Extract the (x, y) coordinate from the center of the cell holding the provided text.  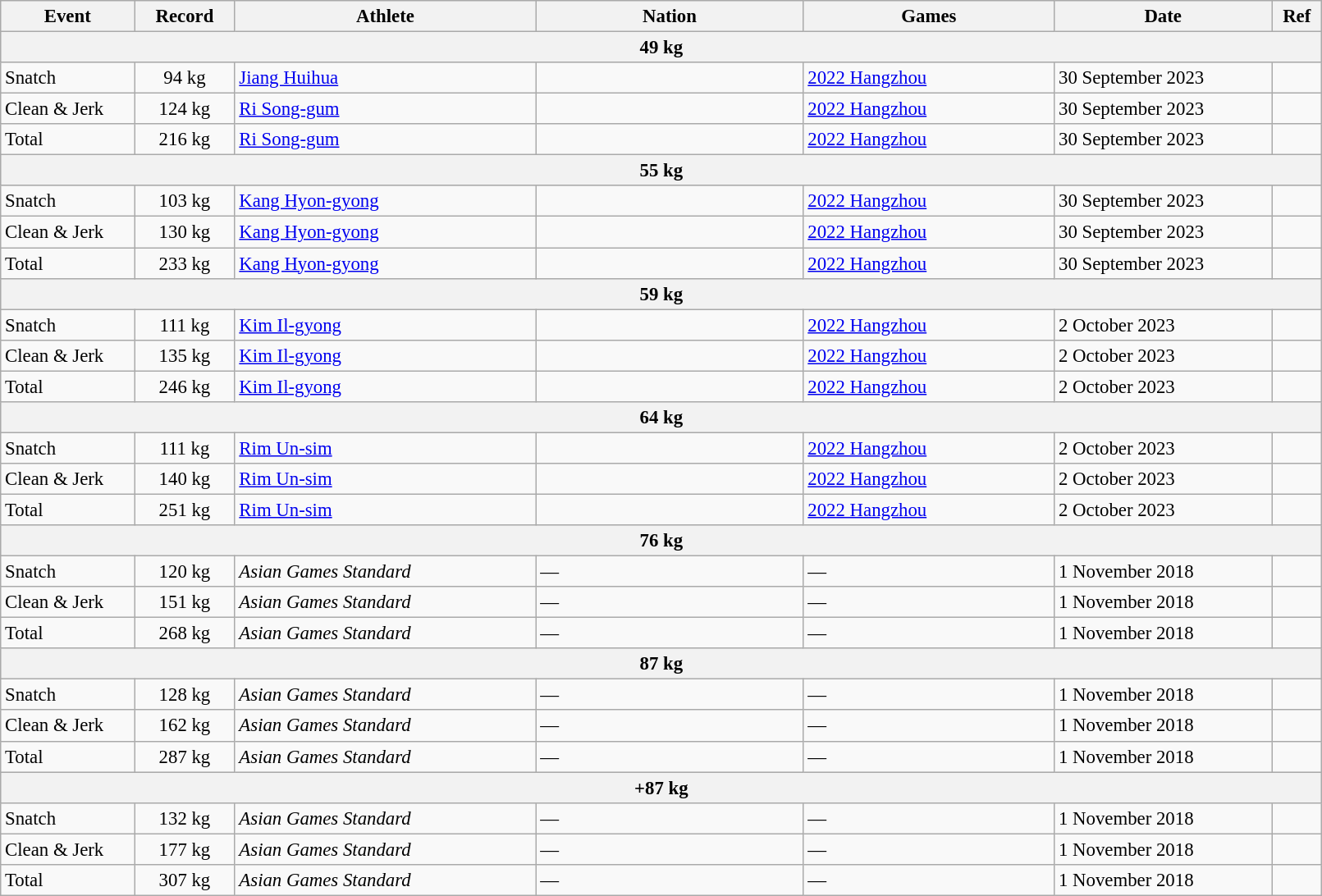
177 kg (185, 849)
94 kg (185, 78)
+87 kg (661, 788)
130 kg (185, 232)
64 kg (661, 418)
87 kg (661, 664)
124 kg (185, 109)
162 kg (185, 726)
120 kg (185, 572)
Jiang Huihua (386, 78)
268 kg (185, 633)
59 kg (661, 294)
216 kg (185, 139)
Date (1164, 16)
76 kg (661, 541)
233 kg (185, 263)
Event (67, 16)
287 kg (185, 757)
Record (185, 16)
Ref (1297, 16)
103 kg (185, 201)
128 kg (185, 695)
Games (929, 16)
49 kg (661, 48)
251 kg (185, 510)
132 kg (185, 818)
Athlete (386, 16)
246 kg (185, 386)
135 kg (185, 355)
307 kg (185, 880)
140 kg (185, 479)
151 kg (185, 602)
55 kg (661, 171)
Nation (670, 16)
